Determine the [x, y] coordinate at the center of the cell enclosing the given text.  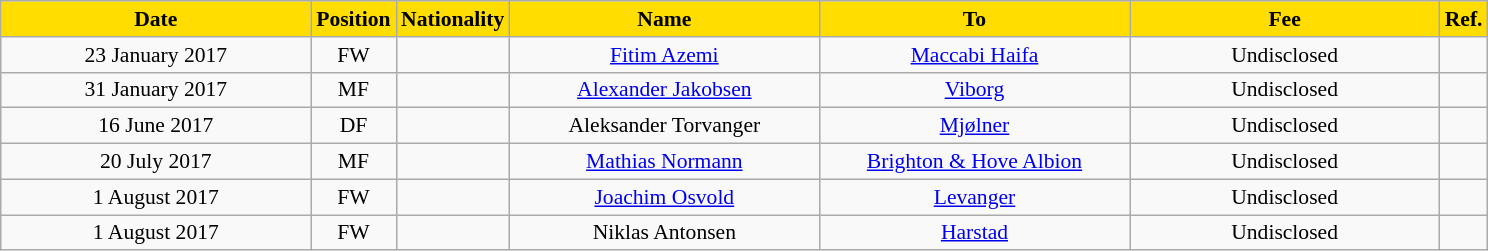
Ref. [1464, 19]
Mathias Normann [664, 162]
To [974, 19]
Viborg [974, 90]
Alexander Jakobsen [664, 90]
20 July 2017 [156, 162]
Levanger [974, 197]
Date [156, 19]
Fitim Azemi [664, 55]
16 June 2017 [156, 126]
Maccabi Haifa [974, 55]
23 January 2017 [156, 55]
Name [664, 19]
Fee [1285, 19]
Position [354, 19]
Harstad [974, 233]
Joachim Osvold [664, 197]
Nationality [452, 19]
DF [354, 126]
Brighton & Hove Albion [974, 162]
Mjølner [974, 126]
Aleksander Torvanger [664, 126]
Niklas Antonsen [664, 233]
31 January 2017 [156, 90]
